Determine the [X, Y] coordinate at the center of the cell enclosing the given text.  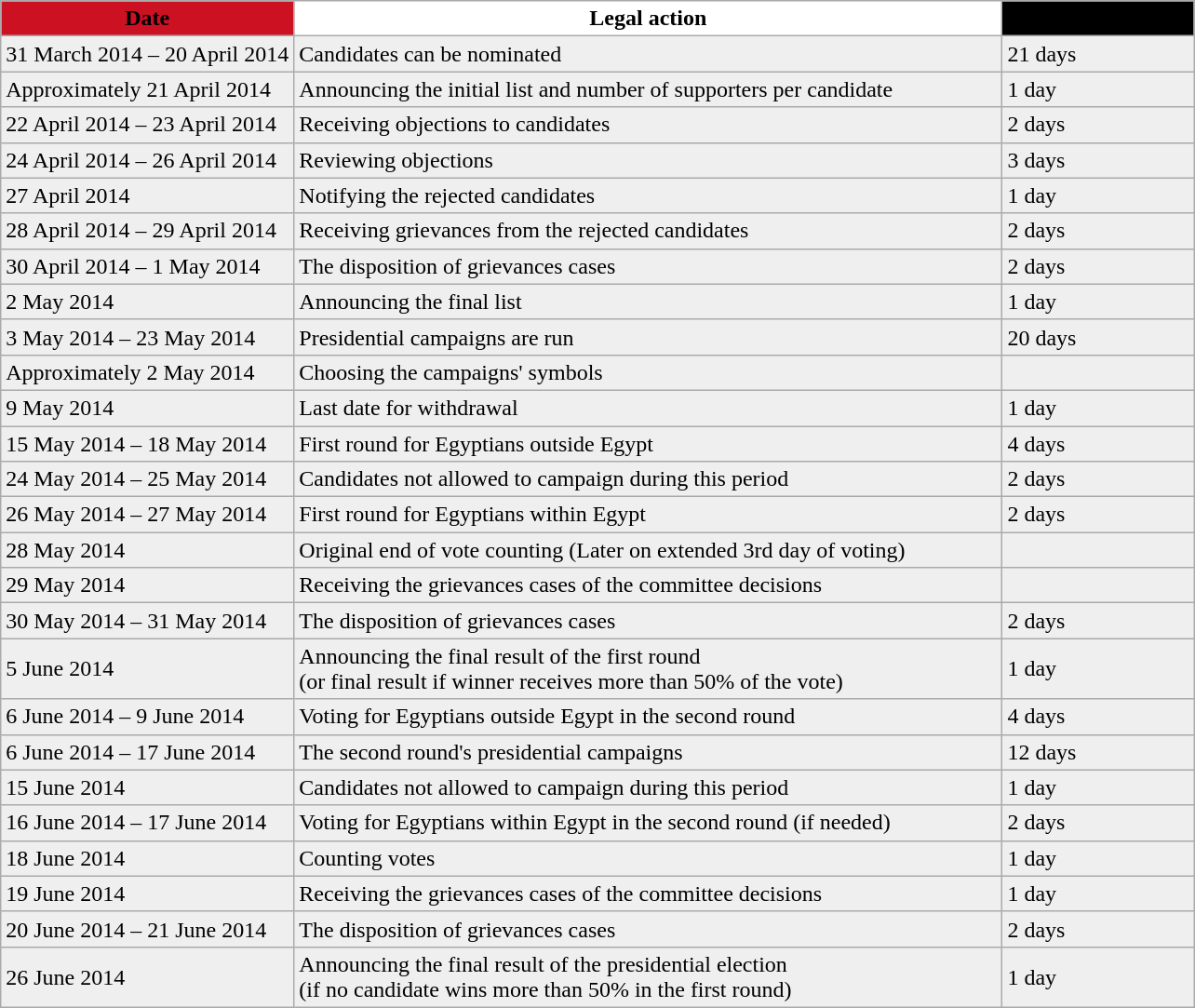
Presidential campaigns are run [648, 337]
3 May 2014 – 23 May 2014 [147, 337]
15 May 2014 – 18 May 2014 [147, 444]
22 April 2014 – 23 April 2014 [147, 125]
Notifying the rejected candidates [648, 195]
Legal action [648, 19]
The second round's presidential campaigns [648, 752]
12 days [1098, 752]
28 April 2014 – 29 April 2014 [147, 231]
20 June 2014 – 21 June 2014 [147, 929]
21 days [1098, 54]
29 May 2014 [147, 585]
27 April 2014 [147, 195]
15 June 2014 [147, 787]
28 May 2014 [147, 550]
16 June 2014 – 17 June 2014 [147, 823]
Voting for Egyptians outside Egypt in the second round [648, 717]
Duration [1098, 19]
Date [147, 19]
Candidates can be nominated [648, 54]
Reviewing objections [648, 160]
2 May 2014 [147, 302]
20 days [1098, 337]
Choosing the campaigns' symbols [648, 372]
Announcing the final result of the presidential election(if no candidate wins more than 50% in the first round) [648, 977]
18 June 2014 [147, 858]
Announcing the final list [648, 302]
Original end of vote counting (Later on extended 3rd day of voting) [648, 550]
Approximately 21 April 2014 [147, 89]
Last date for withdrawal [648, 408]
First round for Egyptians outside Egypt [648, 444]
9 May 2014 [147, 408]
Receiving grievances from the rejected candidates [648, 231]
30 April 2014 – 1 May 2014 [147, 266]
Announcing the initial list and number of supporters per candidate [648, 89]
31 March 2014 – 20 April 2014 [147, 54]
6 June 2014 – 9 June 2014 [147, 717]
26 May 2014 – 27 May 2014 [147, 515]
19 June 2014 [147, 894]
6 June 2014 – 17 June 2014 [147, 752]
Voting for Egyptians within Egypt in the second round (if needed) [648, 823]
26 June 2014 [147, 977]
Approximately 2 May 2014 [147, 372]
3 days [1098, 160]
Announcing the final result of the first round(or final result if winner receives more than 50% of the vote) [648, 668]
Counting votes [648, 858]
Receiving objections to candidates [648, 125]
30 May 2014 – 31 May 2014 [147, 621]
First round for Egyptians within Egypt [648, 515]
24 May 2014 – 25 May 2014 [147, 479]
5 June 2014 [147, 668]
24 April 2014 – 26 April 2014 [147, 160]
